Scan for the cell matching the given text and deliver its [x, y] coordinate at center. 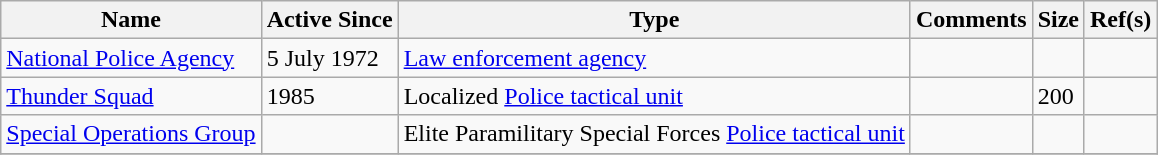
National Police Agency [131, 58]
Comments [971, 20]
Active Since [330, 20]
5 July 1972 [330, 58]
200 [1058, 96]
Special Operations Group [131, 134]
Localized Police tactical unit [654, 96]
Type [654, 20]
Thunder Squad [131, 96]
Size [1058, 20]
Name [131, 20]
1985 [330, 96]
Elite Paramilitary Special Forces Police tactical unit [654, 134]
Ref(s) [1120, 20]
Law enforcement agency [654, 58]
